Pinpoint the cell where the given text exists, returning its (x, y) midpoint coordinate. 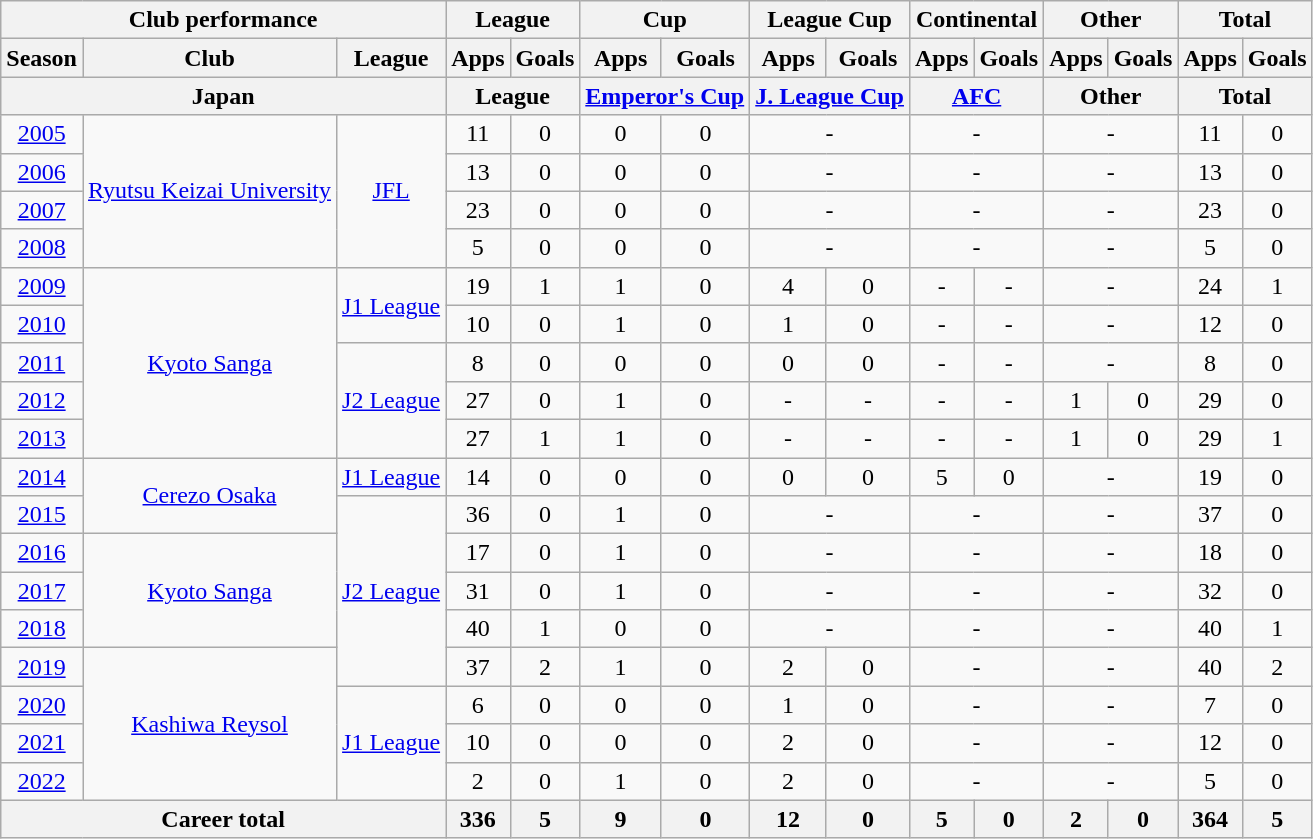
2006 (42, 172)
League Cup (830, 20)
2010 (42, 324)
2022 (42, 781)
2018 (42, 629)
Season (42, 58)
2015 (42, 515)
2011 (42, 362)
2016 (42, 553)
2009 (42, 286)
2020 (42, 705)
Club performance (224, 20)
Kashiwa Reysol (209, 724)
2019 (42, 667)
Emperor's Cup (665, 96)
2013 (42, 438)
Cup (665, 20)
2007 (42, 210)
336 (478, 819)
17 (478, 553)
JFL (392, 191)
Ryutsu Keizai University (209, 191)
2017 (42, 591)
18 (1210, 553)
6 (478, 705)
2005 (42, 134)
Career total (224, 819)
2014 (42, 477)
AFC (976, 96)
2012 (42, 400)
7 (1210, 705)
4 (788, 286)
Cerezo Osaka (209, 496)
31 (478, 591)
32 (1210, 591)
J. League Cup (830, 96)
Club (209, 58)
Japan (224, 96)
9 (621, 819)
Continental (976, 20)
24 (1210, 286)
2008 (42, 248)
364 (1210, 819)
36 (478, 515)
2021 (42, 743)
14 (478, 477)
